Scan for the cell matching the given text and deliver its [X, Y] coordinate at center. 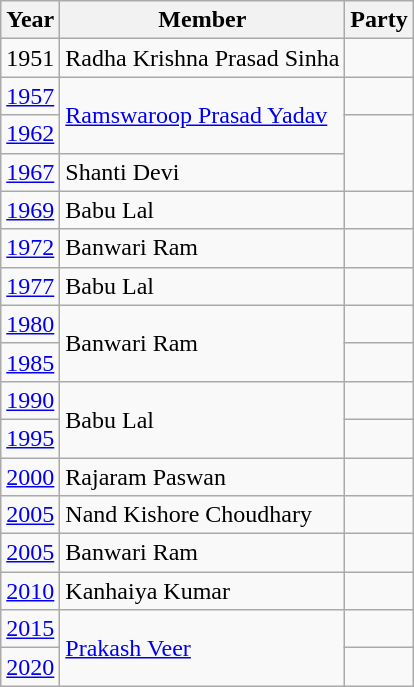
Member [202, 20]
Ramswaroop Prasad Yadav [202, 115]
Kanhaiya Kumar [202, 591]
2010 [30, 591]
1951 [30, 58]
2020 [30, 667]
1995 [30, 438]
1962 [30, 134]
2000 [30, 477]
1977 [30, 286]
Rajaram Paswan [202, 477]
Radha Krishna Prasad Sinha [202, 58]
Year [30, 20]
Shanti Devi [202, 172]
1969 [30, 210]
1990 [30, 400]
Party [379, 20]
1980 [30, 324]
1972 [30, 248]
2015 [30, 629]
Prakash Veer [202, 648]
Nand Kishore Choudhary [202, 515]
1985 [30, 362]
1957 [30, 96]
1967 [30, 172]
